Pinpoint the cell where the given text exists, returning its (X, Y) midpoint coordinate. 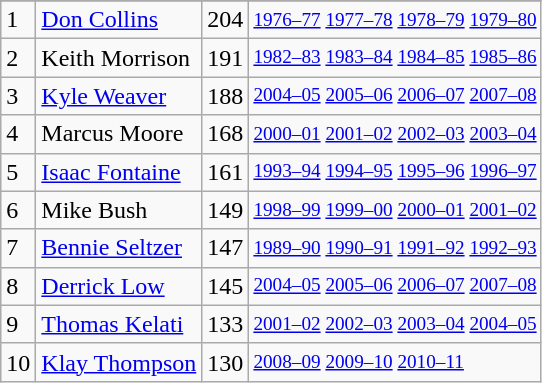
1982–83 1983–84 1984–85 1985–86 (395, 58)
147 (226, 248)
204 (226, 20)
161 (226, 172)
2001–02 2002–03 2003–04 2004–05 (395, 324)
1 (18, 20)
191 (226, 58)
4 (18, 134)
2000–01 2001–02 2002–03 2003–04 (395, 134)
8 (18, 286)
145 (226, 286)
Isaac Fontaine (119, 172)
6 (18, 210)
5 (18, 172)
7 (18, 248)
Marcus Moore (119, 134)
Thomas Kelati (119, 324)
1989–90 1990–91 1991–92 1992–93 (395, 248)
Bennie Seltzer (119, 248)
133 (226, 324)
Kyle Weaver (119, 96)
3 (18, 96)
130 (226, 362)
10 (18, 362)
Keith Morrison (119, 58)
Klay Thompson (119, 362)
168 (226, 134)
1993–94 1994–95 1995–96 1996–97 (395, 172)
188 (226, 96)
Don Collins (119, 20)
2008–09 2009–10 2010–11 (395, 362)
9 (18, 324)
Mike Bush (119, 210)
Derrick Low (119, 286)
2 (18, 58)
149 (226, 210)
1998–99 1999–00 2000–01 2001–02 (395, 210)
1976–77 1977–78 1978–79 1979–80 (395, 20)
